Output the (x, y) coordinate of the center of the cell containing the given text.  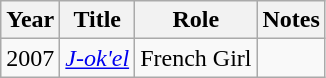
2007 (30, 58)
Title (98, 20)
Notes (291, 20)
Role (196, 20)
Year (30, 20)
French Girl (196, 58)
J-ok'el (98, 58)
